Extract the (X, Y) coordinate from the center of the cell holding the provided text.  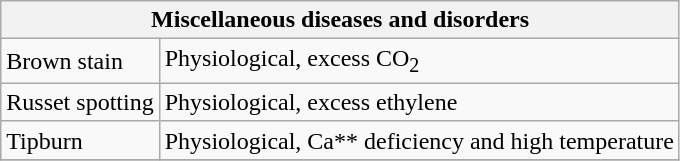
Tipburn (80, 140)
Brown stain (80, 61)
Physiological, excess ethylene (419, 102)
Russet spotting (80, 102)
Physiological, Ca** deficiency and high temperature (419, 140)
Physiological, excess CO2 (419, 61)
Miscellaneous diseases and disorders (340, 20)
